Extract the (x, y) coordinate from the center of the cell holding the provided text.  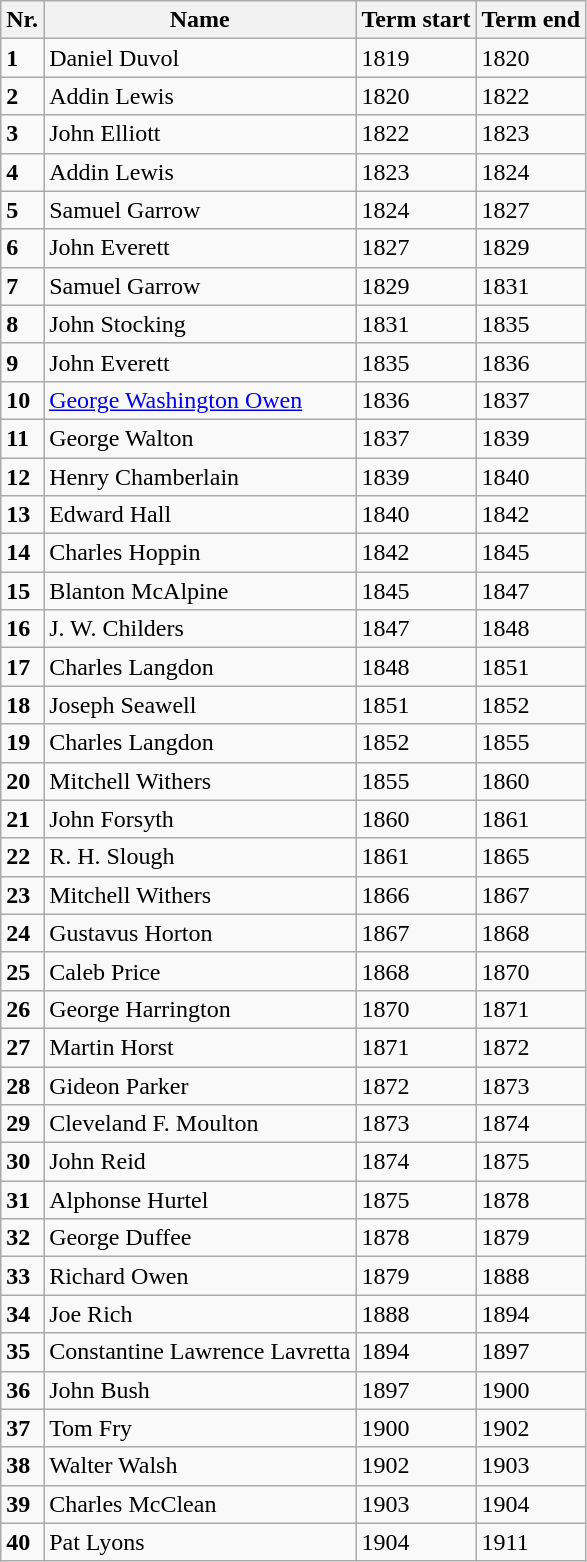
Henry Chamberlain (200, 477)
Gustavus Horton (200, 933)
39 (22, 1504)
7 (22, 286)
Walter Walsh (200, 1466)
Cleveland F. Moulton (200, 1124)
25 (22, 971)
1819 (416, 58)
Richard Owen (200, 1276)
Gideon Parker (200, 1085)
John Reid (200, 1162)
24 (22, 933)
22 (22, 857)
George Walton (200, 438)
John Elliott (200, 134)
9 (22, 362)
1911 (531, 1542)
George Duffee (200, 1238)
40 (22, 1542)
15 (22, 591)
John Stocking (200, 324)
6 (22, 248)
13 (22, 515)
Charles Hoppin (200, 553)
10 (22, 400)
George Harrington (200, 1009)
Term start (416, 20)
George Washington Owen (200, 400)
Name (200, 20)
4 (22, 172)
Tom Fry (200, 1428)
1866 (416, 895)
34 (22, 1314)
John Bush (200, 1390)
Pat Lyons (200, 1542)
Charles McClean (200, 1504)
Joe Rich (200, 1314)
Caleb Price (200, 971)
19 (22, 743)
Martin Horst (200, 1047)
36 (22, 1390)
32 (22, 1238)
33 (22, 1276)
14 (22, 553)
12 (22, 477)
18 (22, 705)
28 (22, 1085)
11 (22, 438)
John Forsyth (200, 819)
5 (22, 210)
30 (22, 1162)
Term end (531, 20)
Alphonse Hurtel (200, 1200)
3 (22, 134)
8 (22, 324)
29 (22, 1124)
17 (22, 667)
Daniel Duvol (200, 58)
38 (22, 1466)
1865 (531, 857)
37 (22, 1428)
R. H. Slough (200, 857)
35 (22, 1352)
23 (22, 895)
Constantine Lawrence Lavretta (200, 1352)
20 (22, 781)
Blanton McAlpine (200, 591)
Edward Hall (200, 515)
26 (22, 1009)
Nr. (22, 20)
21 (22, 819)
1 (22, 58)
2 (22, 96)
27 (22, 1047)
31 (22, 1200)
16 (22, 629)
J. W. Childers (200, 629)
Joseph Seawell (200, 705)
